Return the (X, Y) coordinate for the center point of the cell that contains the specified text.  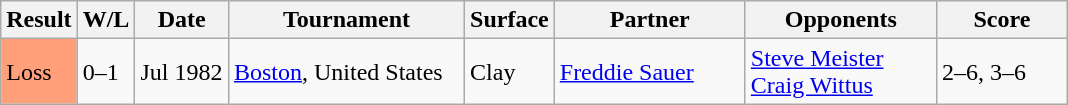
Clay (510, 72)
Boston, United States (346, 72)
Loss (39, 72)
Result (39, 20)
Surface (510, 20)
Jul 1982 (182, 72)
Freddie Sauer (650, 72)
2–6, 3–6 (1002, 72)
0–1 (106, 72)
Steve Meister Craig Wittus (840, 72)
Partner (650, 20)
Date (182, 20)
Tournament (346, 20)
W/L (106, 20)
Opponents (840, 20)
Score (1002, 20)
